For the text-containing cell, return its midpoint in (X, Y) coordinate format. 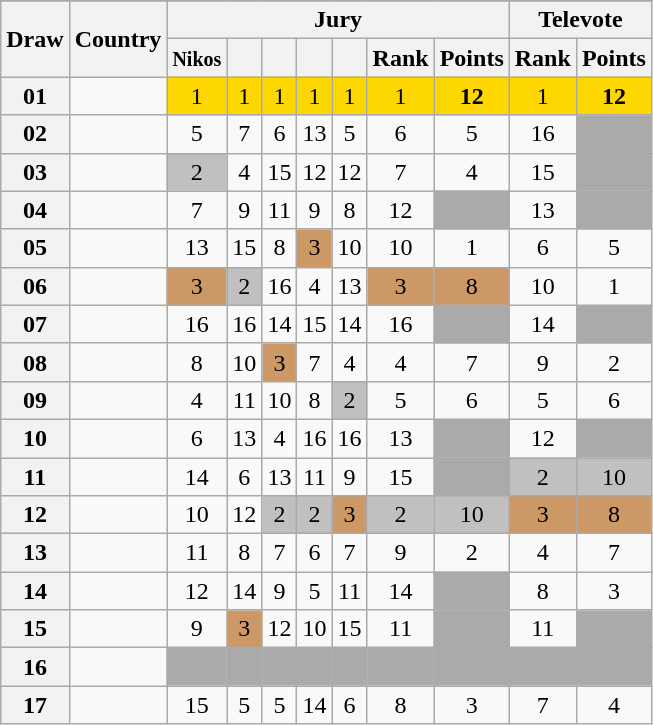
09 (35, 400)
02 (35, 134)
17 (35, 705)
06 (35, 286)
Jury (338, 20)
08 (35, 362)
05 (35, 248)
01 (35, 96)
Draw (35, 39)
Televote (580, 20)
Country (118, 39)
07 (35, 324)
Nikos (197, 58)
04 (35, 210)
03 (35, 172)
